Find where the given text appears and provide that cell's center as [x, y] coordinate. 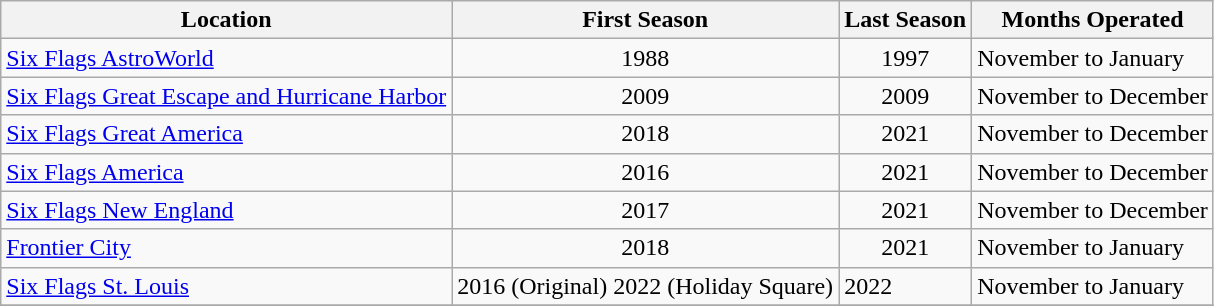
1997 [906, 58]
Six Flags St. Louis [226, 286]
Six Flags New England [226, 210]
First Season [646, 20]
Six Flags Great Escape and Hurricane Harbor [226, 96]
Six Flags America [226, 172]
2016 [646, 172]
Last Season [906, 20]
2022 [906, 286]
Six Flags Great America [226, 134]
2016 (Original) 2022 (Holiday Square) [646, 286]
Months Operated [1093, 20]
Six Flags AstroWorld [226, 58]
2017 [646, 210]
1988 [646, 58]
Location [226, 20]
Frontier City [226, 248]
